Capture the cell that displays the provided text and extract its [X, Y] central coordinate. 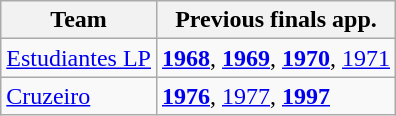
Previous finals app. [276, 20]
Team [79, 20]
Estudiantes LP [79, 58]
1976, 1977, 1997 [276, 96]
Cruzeiro [79, 96]
1968, 1969, 1970, 1971 [276, 58]
